Search for the cell housing the specified text and yield its [X, Y] center coordinate. 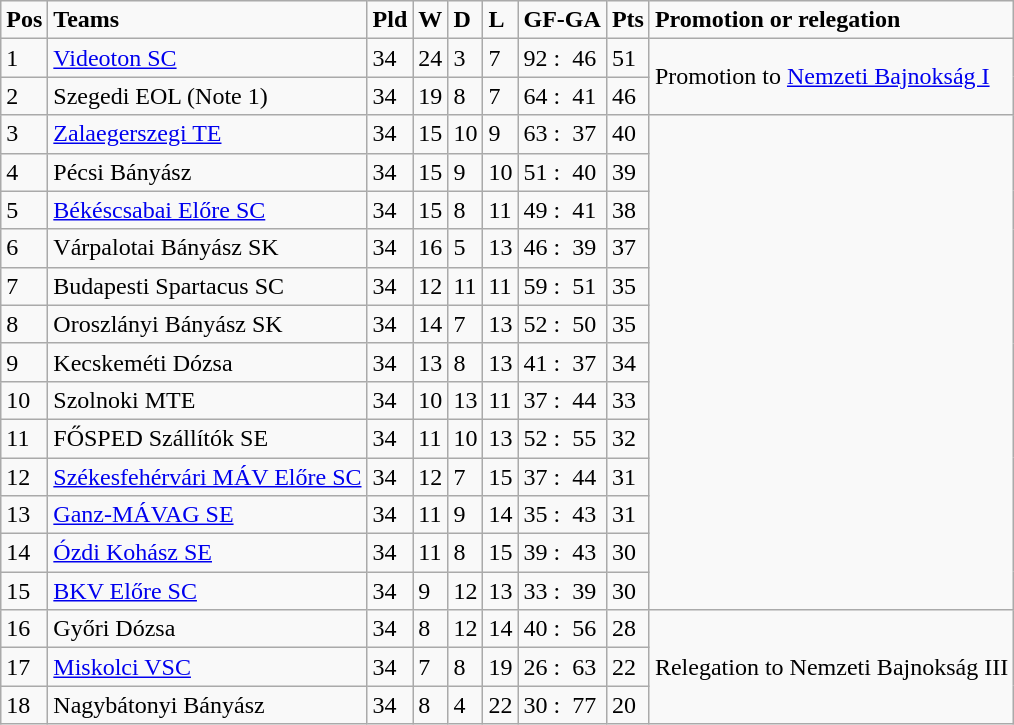
38 [628, 210]
Teams [208, 20]
6 [24, 248]
26 : 63 [562, 667]
40 : 56 [562, 629]
W [430, 20]
35 : 43 [562, 515]
32 [628, 438]
41 : 37 [562, 362]
33 [628, 400]
Pécsi Bányász [208, 172]
Pos [24, 20]
30 : 77 [562, 705]
Kecskeméti Dózsa [208, 362]
BKV Előre SC [208, 591]
17 [24, 667]
63 : 37 [562, 134]
49 : 41 [562, 210]
92 : 46 [562, 58]
Relegation to Nemzeti Bajnokság III [831, 667]
L [500, 20]
FŐSPED Szállítók SE [208, 438]
Nagybátonyi Bányász [208, 705]
39 [628, 172]
64 : 41 [562, 96]
1 [24, 58]
40 [628, 134]
Pld [390, 20]
20 [628, 705]
51 [628, 58]
GF-GA [562, 20]
D [466, 20]
52 : 50 [562, 324]
Székesfehérvári MÁV Előre SC [208, 477]
Budapesti Spartacus SC [208, 286]
51 : 40 [562, 172]
Szegedi EOL (Note 1) [208, 96]
46 [628, 96]
52 : 55 [562, 438]
37 [628, 248]
59 : 51 [562, 286]
Szolnoki MTE [208, 400]
Várpalotai Bányász SK [208, 248]
39 : 43 [562, 553]
2 [24, 96]
Videoton SC [208, 58]
46 : 39 [562, 248]
Győri Dózsa [208, 629]
Pts [628, 20]
Ózdi Kohász SE [208, 553]
Miskolci VSC [208, 667]
Oroszlányi Bányász SK [208, 324]
Békéscsabai Előre SC [208, 210]
Promotion or relegation [831, 20]
24 [430, 58]
18 [24, 705]
Promotion to Nemzeti Bajnokság I [831, 77]
28 [628, 629]
Ganz-MÁVAG SE [208, 515]
33 : 39 [562, 591]
Zalaegerszegi TE [208, 134]
